Output the [X, Y] coordinate of the center of the cell containing the given text.  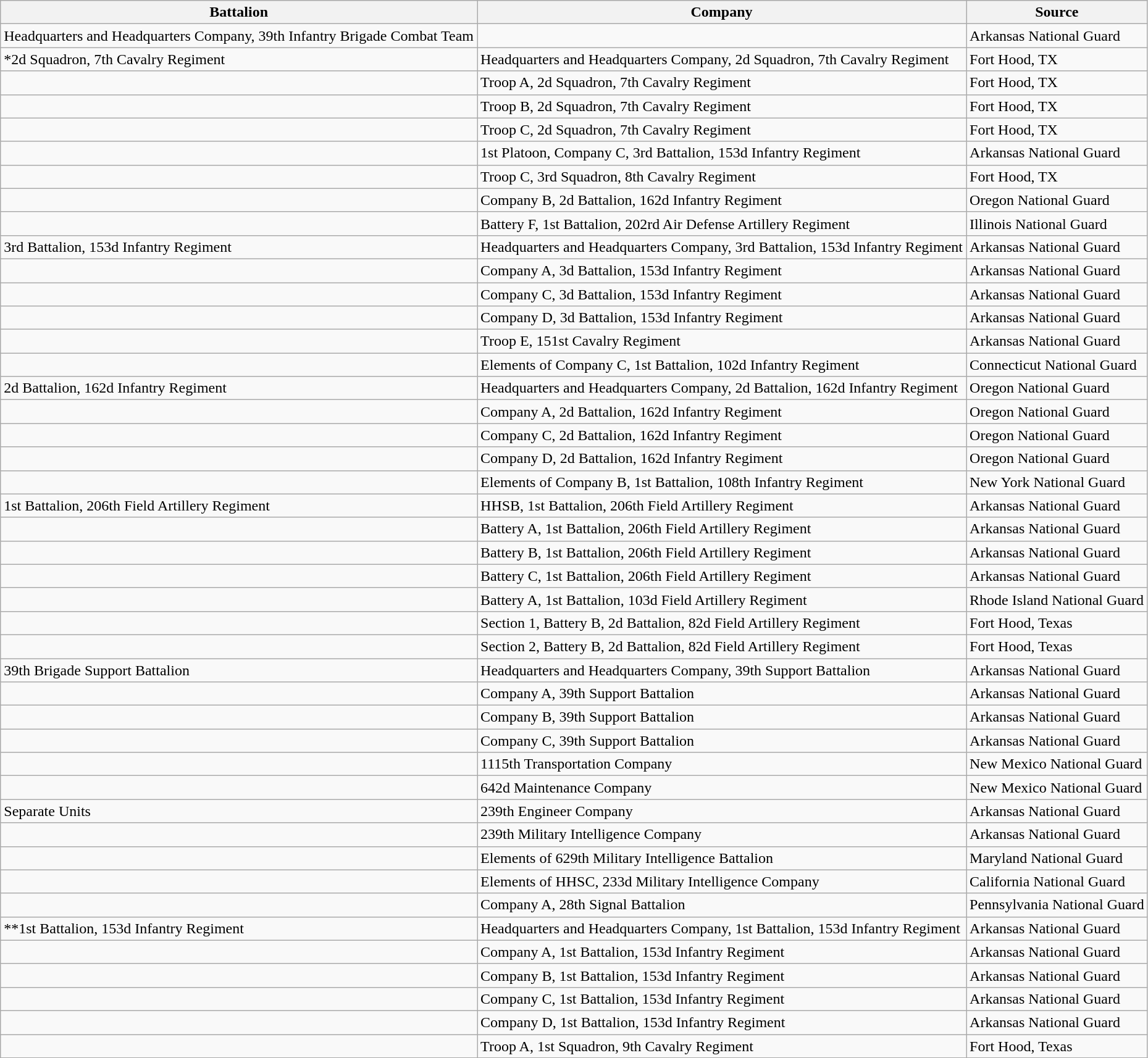
Elements of 629th Military Intelligence Battalion [722, 858]
Company C, 39th Support Battalion [722, 741]
Battery C, 1st Battalion, 206th Field Artillery Regiment [722, 576]
1115th Transportation Company [722, 764]
Company A, 39th Support Battalion [722, 694]
Headquarters and Headquarters Company, 39th Support Battalion [722, 670]
Troop C, 2d Squadron, 7th Cavalry Regiment [722, 130]
Headquarters and Headquarters Company, 2d Squadron, 7th Cavalry Regiment [722, 59]
Company C, 3d Battalion, 153d Infantry Regiment [722, 294]
Company D, 1st Battalion, 153d Infantry Regiment [722, 1022]
Company D, 3d Battalion, 153d Infantry Regiment [722, 318]
3rd Battalion, 153d Infantry Regiment [239, 247]
Headquarters and Headquarters Company, 39th Infantry Brigade Combat Team [239, 36]
Battery B, 1st Battalion, 206th Field Artillery Regiment [722, 552]
Troop A, 1st Squadron, 9th Cavalry Regiment [722, 1046]
1st Platoon, Company C, 3rd Battalion, 153d Infantry Regiment [722, 153]
Maryland National Guard [1057, 858]
Headquarters and Headquarters Company, 1st Battalion, 153d Infantry Regiment [722, 928]
Battery A, 1st Battalion, 206th Field Artillery Regiment [722, 529]
Rhode Island National Guard [1057, 599]
Elements of Company B, 1st Battalion, 108th Infantry Regiment [722, 482]
1st Battalion, 206th Field Artillery Regiment [239, 506]
Separate Units [239, 811]
Troop B, 2d Squadron, 7th Cavalry Regiment [722, 106]
2d Battalion, 162d Infantry Regiment [239, 388]
Company A, 28th Signal Battalion [722, 905]
Illinois National Guard [1057, 223]
Elements of Company C, 1st Battalion, 102d Infantry Regiment [722, 365]
Elements of HHSC, 233d Military Intelligence Company [722, 881]
**1st Battalion, 153d Infantry Regiment [239, 928]
Troop E, 151st Cavalry Regiment [722, 341]
Company B, 1st Battalion, 153d Infantry Regiment [722, 975]
Troop C, 3rd Squadron, 8th Cavalry Regiment [722, 177]
Company D, 2d Battalion, 162d Infantry Regiment [722, 459]
Headquarters and Headquarters Company, 2d Battalion, 162d Infantry Regiment [722, 388]
Battery A, 1st Battalion, 103d Field Artillery Regiment [722, 599]
Section 2, Battery B, 2d Battalion, 82d Field Artillery Regiment [722, 646]
New York National Guard [1057, 482]
Company C, 1st Battalion, 153d Infantry Regiment [722, 999]
Battalion [239, 12]
California National Guard [1057, 881]
Battery F, 1st Battalion, 202rd Air Defense Artillery Regiment [722, 223]
Connecticut National Guard [1057, 365]
Company [722, 12]
Troop A, 2d Squadron, 7th Cavalry Regiment [722, 83]
HHSB, 1st Battalion, 206th Field Artillery Regiment [722, 506]
Company A, 2d Battalion, 162d Infantry Regiment [722, 412]
Company A, 3d Battalion, 153d Infantry Regiment [722, 270]
Company C, 2d Battalion, 162d Infantry Regiment [722, 435]
239th Military Intelligence Company [722, 835]
Company B, 2d Battalion, 162d Infantry Regiment [722, 200]
Pennsylvania National Guard [1057, 905]
Headquarters and Headquarters Company, 3rd Battalion, 153d Infantry Regiment [722, 247]
Source [1057, 12]
Section 1, Battery B, 2d Battalion, 82d Field Artillery Regiment [722, 623]
239th Engineer Company [722, 811]
*2d Squadron, 7th Cavalry Regiment [239, 59]
Company A, 1st Battalion, 153d Infantry Regiment [722, 952]
Company B, 39th Support Battalion [722, 717]
39th Brigade Support Battalion [239, 670]
642d Maintenance Company [722, 788]
